Output the (x, y) coordinate of the center of the cell containing the given text.  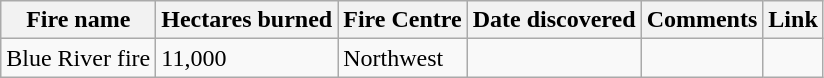
Northwest (402, 58)
Link (793, 20)
Fire name (78, 20)
Date discovered (554, 20)
Fire Centre (402, 20)
Hectares burned (247, 20)
Comments (702, 20)
11,000 (247, 58)
Blue River fire (78, 58)
